Search for the cell housing the specified text and yield its (X, Y) center coordinate. 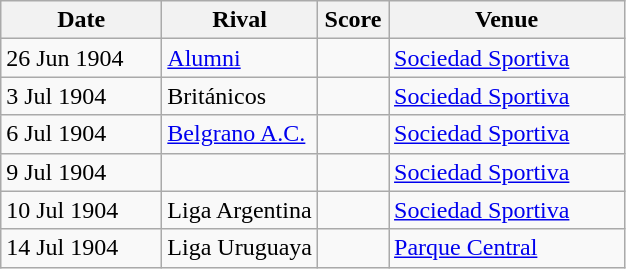
Belgrano A.C. (240, 134)
9 Jul 1904 (82, 172)
Date (82, 20)
26 Jun 1904 (82, 58)
Venue (507, 20)
Alumni (240, 58)
Británicos (240, 96)
Liga Argentina (240, 210)
6 Jul 1904 (82, 134)
14 Jul 1904 (82, 248)
3 Jul 1904 (82, 96)
Parque Central (507, 248)
Rival (240, 20)
10 Jul 1904 (82, 210)
Score (352, 20)
Liga Uruguaya (240, 248)
